Extract the [X, Y] coordinate from the center of the cell holding the provided text.  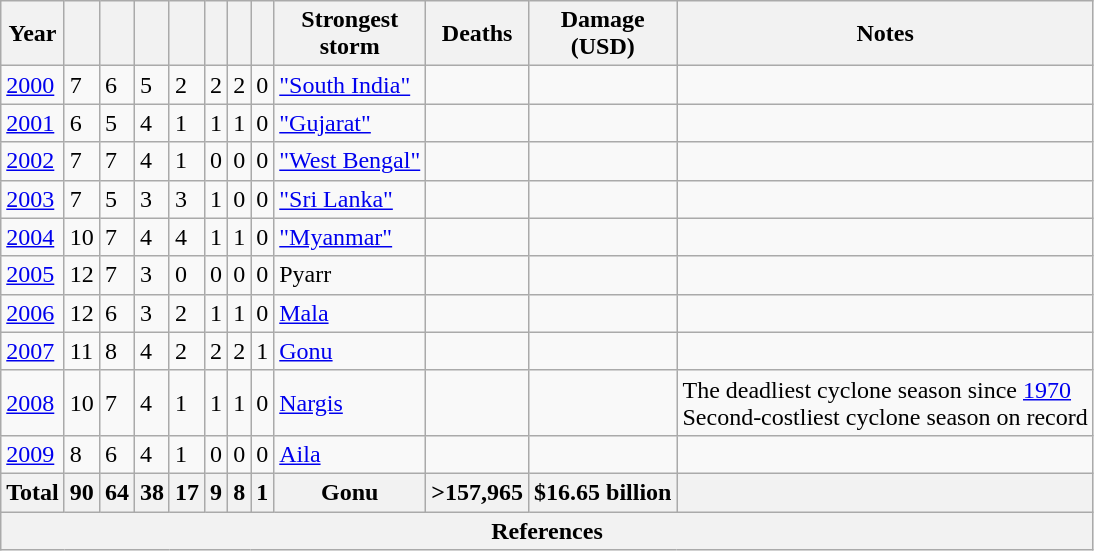
9 [216, 492]
17 [186, 492]
64 [116, 492]
"West Bengal" [350, 161]
Mala [350, 313]
2007 [33, 351]
"South India" [350, 85]
90 [82, 492]
2000 [33, 85]
Year [33, 34]
Damage(USD) [603, 34]
2004 [33, 237]
2003 [33, 199]
2002 [33, 161]
2006 [33, 313]
References [547, 531]
2008 [33, 402]
>157,965 [478, 492]
Aila [350, 454]
Strongeststorm [350, 34]
"Myanmar" [350, 237]
The deadliest cyclone season since 1970Second-costliest cyclone season on record [885, 402]
$16.65 billion [603, 492]
Pyarr [350, 275]
2001 [33, 123]
38 [152, 492]
"Gujarat" [350, 123]
Nargis [350, 402]
2005 [33, 275]
Deaths [478, 34]
Total [33, 492]
2009 [33, 454]
11 [82, 351]
"Sri Lanka" [350, 199]
Notes [885, 34]
